Provide the (X, Y) coordinate of the cell's center where the given text is located.  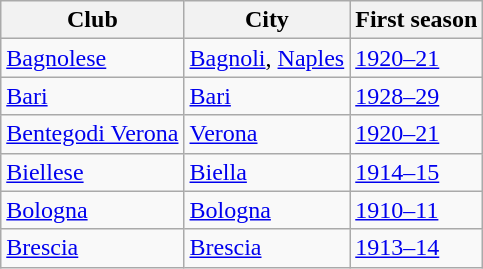
Bagnolese (92, 58)
First season (416, 20)
City (267, 20)
Bentegodi Verona (92, 134)
Biella (267, 172)
1910–11 (416, 210)
Biellese (92, 172)
Bagnoli, Naples (267, 58)
Verona (267, 134)
1914–15 (416, 172)
1928–29 (416, 96)
1913–14 (416, 248)
Club (92, 20)
